Capture the cell that displays the provided text and extract its (X, Y) central coordinate. 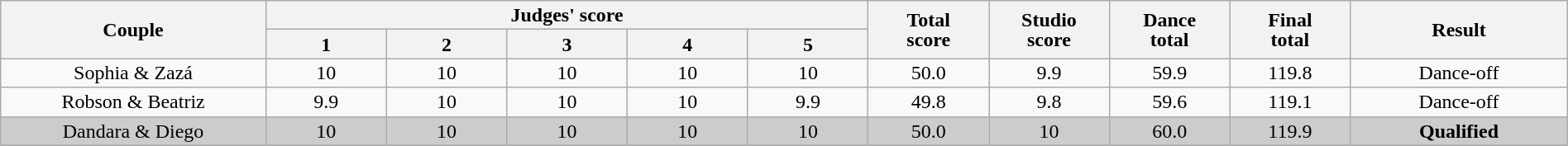
119.9 (1290, 130)
60.0 (1169, 130)
Robson & Beatriz (134, 102)
59.6 (1169, 102)
1 (326, 45)
4 (687, 45)
Totalscore (929, 30)
Finaltotal (1290, 30)
Sophia & Zazá (134, 73)
Result (1459, 30)
Studioscore (1049, 30)
5 (808, 45)
119.1 (1290, 102)
Judges' score (567, 15)
Dandara & Diego (134, 130)
2 (447, 45)
119.8 (1290, 73)
3 (567, 45)
Dancetotal (1169, 30)
Qualified (1459, 130)
49.8 (929, 102)
9.8 (1049, 102)
59.9 (1169, 73)
Couple (134, 30)
